Find where the given text appears and provide that cell's center as [x, y] coordinate. 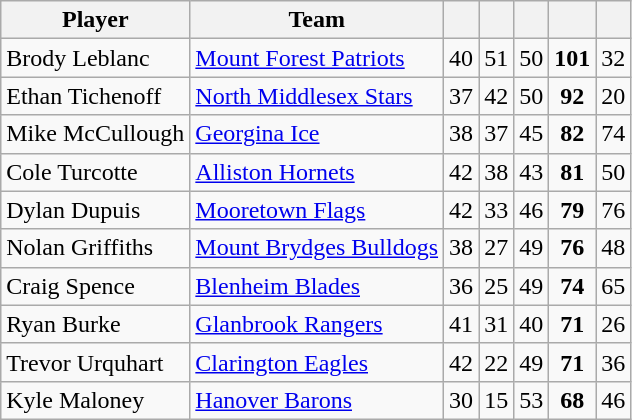
81 [572, 172]
26 [614, 324]
43 [532, 172]
30 [462, 400]
Craig Spence [96, 286]
Mount Brydges Bulldogs [317, 248]
Hanover Barons [317, 400]
Clarington Eagles [317, 362]
48 [614, 248]
Cole Turcotte [96, 172]
Player [96, 20]
65 [614, 286]
Team [317, 20]
68 [572, 400]
Brody Leblanc [96, 58]
Glanbrook Rangers [317, 324]
Ethan Tichenoff [96, 96]
Mike McCullough [96, 134]
Kyle Maloney [96, 400]
32 [614, 58]
79 [572, 210]
North Middlesex Stars [317, 96]
Blenheim Blades [317, 286]
20 [614, 96]
Mooretown Flags [317, 210]
45 [532, 134]
Alliston Hornets [317, 172]
Mount Forest Patriots [317, 58]
27 [496, 248]
Dylan Dupuis [96, 210]
Georgina Ice [317, 134]
Nolan Griffiths [96, 248]
25 [496, 286]
53 [532, 400]
33 [496, 210]
15 [496, 400]
41 [462, 324]
51 [496, 58]
Trevor Urquhart [96, 362]
82 [572, 134]
31 [496, 324]
92 [572, 96]
Ryan Burke [96, 324]
22 [496, 362]
101 [572, 58]
